Search for the cell housing the specified text and yield its [X, Y] center coordinate. 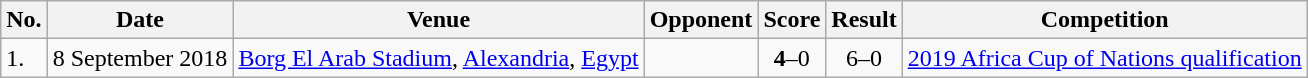
4–0 [792, 58]
Competition [1104, 20]
Opponent [701, 20]
Score [792, 20]
No. [24, 20]
Result [864, 20]
2019 Africa Cup of Nations qualification [1104, 58]
Borg El Arab Stadium, Alexandria, Egypt [438, 58]
6–0 [864, 58]
1. [24, 58]
8 September 2018 [140, 58]
Venue [438, 20]
Date [140, 20]
